Extract the (X, Y) coordinate from the center of the cell holding the provided text.  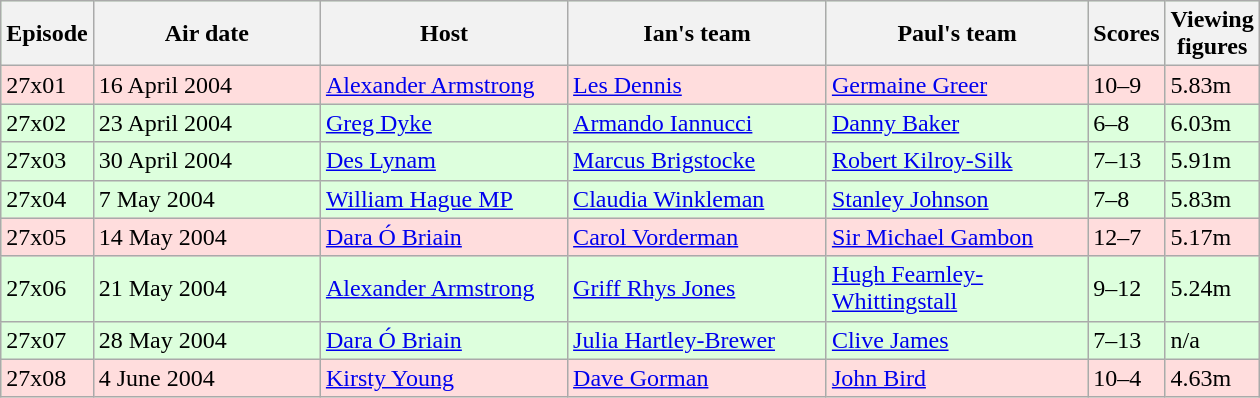
Air date (206, 34)
William Hague MP (444, 199)
6–8 (1126, 123)
Host (444, 34)
14 May 2004 (206, 237)
Kirsty Young (444, 378)
4.63m (1212, 378)
12–7 (1126, 237)
Hugh Fearnley-Whittingstall (956, 288)
27x03 (47, 161)
27x07 (47, 340)
9–12 (1126, 288)
Les Dennis (698, 85)
Paul's team (956, 34)
5.24m (1212, 288)
Marcus Brigstocke (698, 161)
27x06 (47, 288)
Armando Iannucci (698, 123)
4 June 2004 (206, 378)
Germaine Greer (956, 85)
7 May 2004 (206, 199)
Scores (1126, 34)
27x02 (47, 123)
Robert Kilroy-Silk (956, 161)
30 April 2004 (206, 161)
Dave Gorman (698, 378)
Carol Vorderman (698, 237)
28 May 2004 (206, 340)
5.17m (1212, 237)
27x01 (47, 85)
Clive James (956, 340)
6.03m (1212, 123)
16 April 2004 (206, 85)
Ian's team (698, 34)
23 April 2004 (206, 123)
Des Lynam (444, 161)
7–8 (1126, 199)
John Bird (956, 378)
Julia Hartley-Brewer (698, 340)
10–9 (1126, 85)
Claudia Winkleman (698, 199)
27x05 (47, 237)
Viewing figures (1212, 34)
5.91m (1212, 161)
27x04 (47, 199)
10–4 (1126, 378)
n/a (1212, 340)
Sir Michael Gambon (956, 237)
Greg Dyke (444, 123)
21 May 2004 (206, 288)
Griff Rhys Jones (698, 288)
Stanley Johnson (956, 199)
Danny Baker (956, 123)
Episode (47, 34)
27x08 (47, 378)
